From the cell containing the given text, extract its center point as [x, y] coordinate. 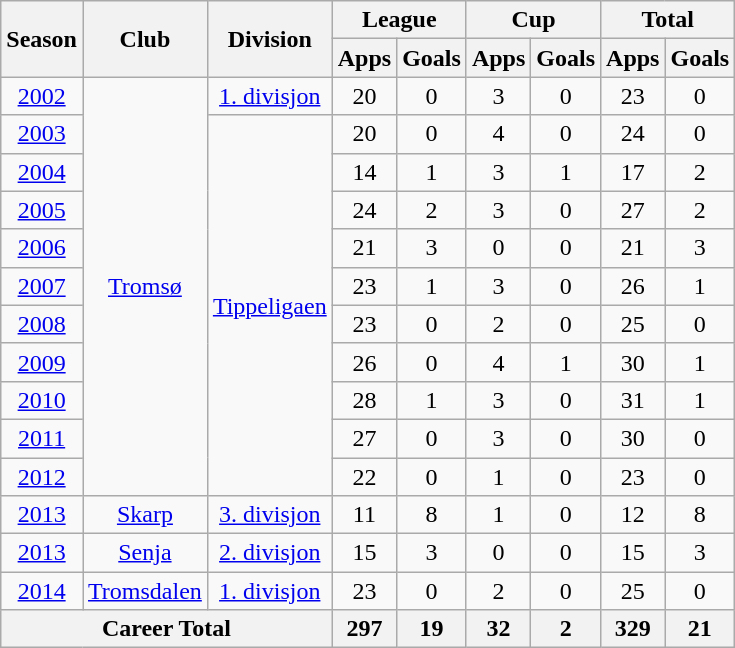
2002 [42, 96]
19 [432, 629]
Tromsdalen [144, 591]
Cup [533, 20]
Club [144, 39]
2011 [42, 438]
2014 [42, 591]
31 [633, 400]
League [399, 20]
Career Total [166, 629]
Skarp [144, 515]
Total [668, 20]
2004 [42, 172]
2003 [42, 134]
12 [633, 515]
Division [270, 39]
2009 [42, 362]
2012 [42, 477]
297 [364, 629]
22 [364, 477]
11 [364, 515]
14 [364, 172]
3. divisjon [270, 515]
2008 [42, 324]
32 [498, 629]
Tippeligaen [270, 306]
28 [364, 400]
2007 [42, 286]
2. divisjon [270, 553]
17 [633, 172]
2005 [42, 210]
2010 [42, 400]
329 [633, 629]
Senja [144, 553]
2006 [42, 248]
Tromsø [144, 286]
Season [42, 39]
